Locate the cell with the specified text and output its (X, Y) center coordinate. 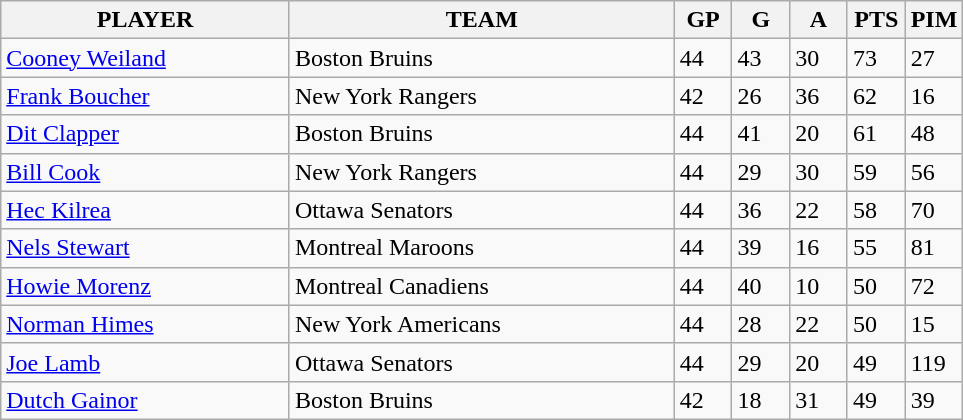
GP (703, 20)
A (819, 20)
Montreal Canadiens (482, 286)
55 (876, 248)
26 (761, 96)
G (761, 20)
27 (934, 58)
Frank Boucher (146, 96)
PIM (934, 20)
73 (876, 58)
Nels Stewart (146, 248)
TEAM (482, 20)
58 (876, 210)
28 (761, 324)
31 (819, 400)
Montreal Maroons (482, 248)
Cooney Weiland (146, 58)
48 (934, 134)
PLAYER (146, 20)
81 (934, 248)
18 (761, 400)
72 (934, 286)
62 (876, 96)
Joe Lamb (146, 362)
New York Americans (482, 324)
PTS (876, 20)
41 (761, 134)
Dutch Gainor (146, 400)
Bill Cook (146, 172)
Hec Kilrea (146, 210)
119 (934, 362)
15 (934, 324)
56 (934, 172)
70 (934, 210)
Dit Clapper (146, 134)
59 (876, 172)
Norman Himes (146, 324)
43 (761, 58)
40 (761, 286)
Howie Morenz (146, 286)
61 (876, 134)
10 (819, 286)
